Identify which cell holds the provided text, then report its [X, Y] central coordinate. 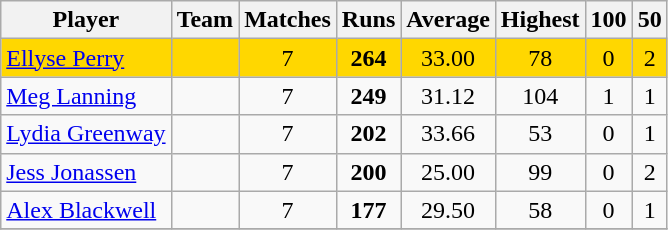
249 [368, 96]
Alex Blackwell [86, 210]
Team [205, 20]
Jess Jonassen [86, 172]
104 [540, 96]
Ellyse Perry [86, 58]
25.00 [448, 172]
Runs [368, 20]
177 [368, 210]
202 [368, 134]
Highest [540, 20]
33.00 [448, 58]
29.50 [448, 210]
Average [448, 20]
58 [540, 210]
99 [540, 172]
33.66 [448, 134]
Matches [288, 20]
100 [608, 20]
53 [540, 134]
264 [368, 58]
Meg Lanning [86, 96]
31.12 [448, 96]
78 [540, 58]
Lydia Greenway [86, 134]
50 [650, 20]
200 [368, 172]
Player [86, 20]
